Extract the (x, y) coordinate from the center of the cell holding the provided text.  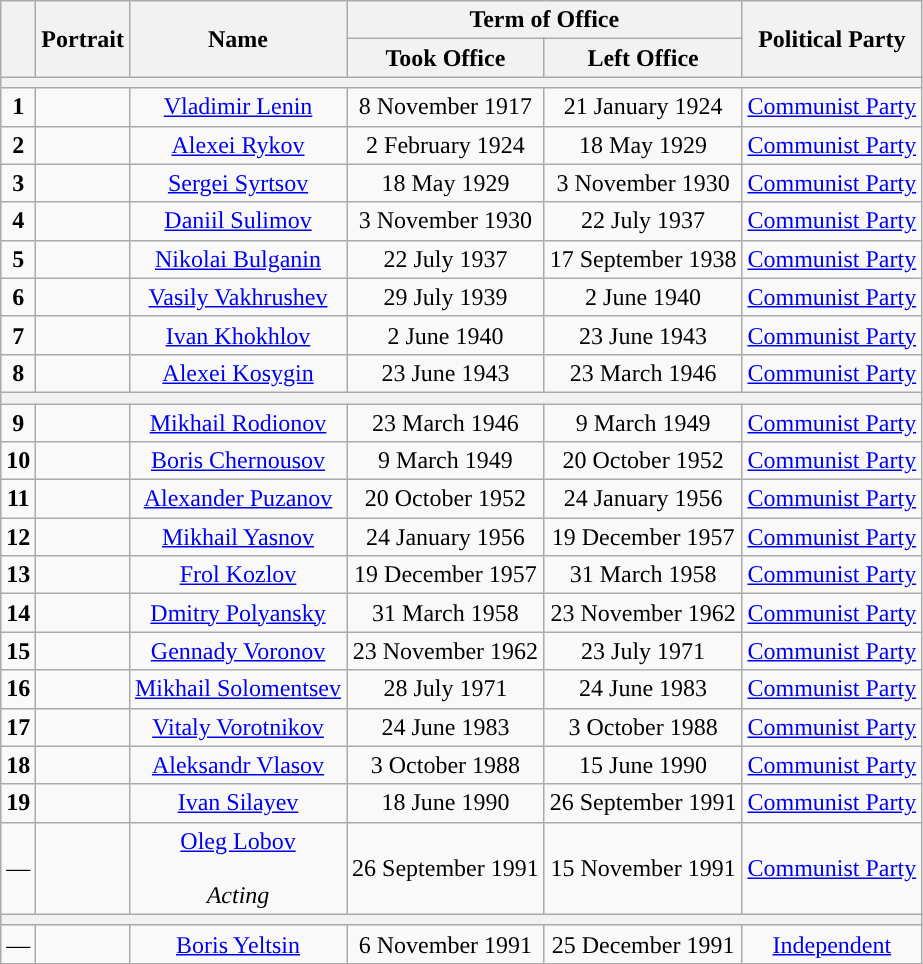
Alexei Kosygin (238, 373)
8 November 1917 (446, 107)
13 (18, 575)
Oleg LobovActing (238, 868)
Daniil Sulimov (238, 221)
2 February 1924 (446, 145)
6 November 1991 (446, 944)
Portrait (83, 39)
2 (18, 145)
Mikhail Yasnov (238, 537)
Mikhail Rodionov (238, 423)
Frol Kozlov (238, 575)
Vasily Vakhrushev (238, 297)
11 (18, 499)
19 (18, 803)
Term of Office (544, 20)
5 (18, 259)
Aleksandr Vlasov (238, 765)
9 (18, 423)
15 (18, 651)
6 (18, 297)
Name (238, 39)
16 (18, 689)
Took Office (446, 58)
Vladimir Lenin (238, 107)
Mikhail Solomentsev (238, 689)
25 December 1991 (643, 944)
21 January 1924 (643, 107)
29 July 1939 (446, 297)
18 June 1990 (446, 803)
23 July 1971 (643, 651)
Sergei Syrtsov (238, 183)
7 (18, 335)
Political Party (832, 39)
28 July 1971 (446, 689)
17 September 1938 (643, 259)
10 (18, 461)
Vitaly Vorotnikov (238, 727)
Ivan Khokhlov (238, 335)
12 (18, 537)
1 (18, 107)
Nikolai Bulganin (238, 259)
Left Office (643, 58)
Ivan Silayev (238, 803)
Dmitry Polyansky (238, 613)
18 (18, 765)
4 (18, 221)
15 November 1991 (643, 868)
Boris Yeltsin (238, 944)
Gennady Voronov (238, 651)
Independent (832, 944)
17 (18, 727)
14 (18, 613)
3 (18, 183)
15 June 1990 (643, 765)
Alexei Rykov (238, 145)
8 (18, 373)
Alexander Puzanov (238, 499)
Boris Chernousov (238, 461)
